Identify which cell holds the provided text, then report its [x, y] central coordinate. 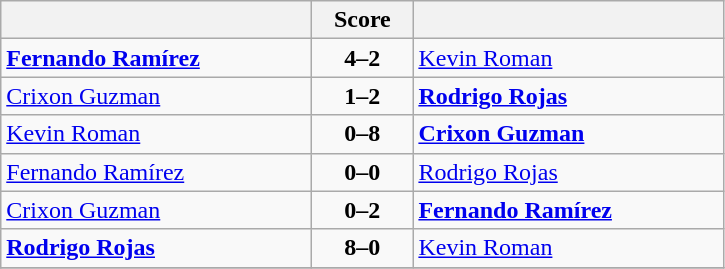
0–8 [362, 134]
0–2 [362, 210]
4–2 [362, 58]
8–0 [362, 248]
0–0 [362, 172]
1–2 [362, 96]
Score [362, 20]
